Extract the [x, y] coordinate from the center of the cell holding the provided text.  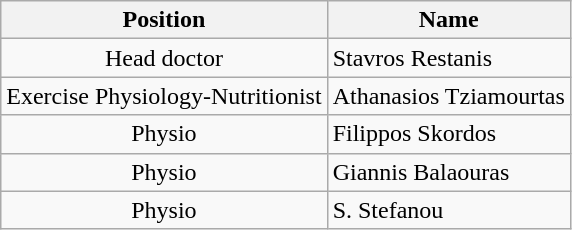
Name [448, 20]
Filippos Skordos [448, 134]
Athanasios Tziamourtas [448, 96]
S. Stefanou [448, 210]
Position [164, 20]
Stavros Restanis [448, 58]
Giannis Balaouras [448, 172]
Exercise Physiology-Nutritionist [164, 96]
Head doctor [164, 58]
